Determine the (X, Y) coordinate at the center of the cell enclosing the given text.  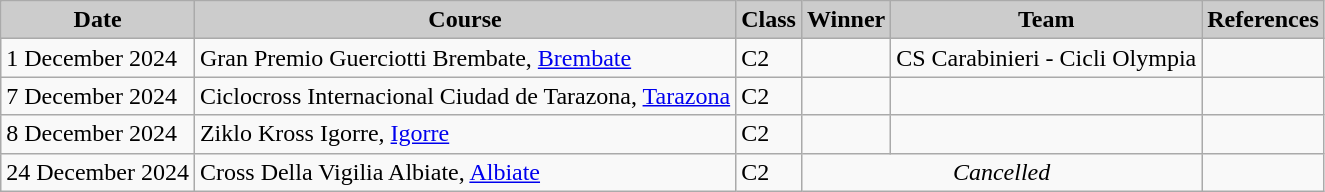
Ciclocross Internacional Ciudad de Tarazona, Tarazona (464, 96)
CS Carabinieri - Cicli Olympia (1046, 58)
Date (98, 20)
Cancelled (1001, 172)
24 December 2024 (98, 172)
Gran Premio Guerciotti Brembate, Brembate (464, 58)
Cross Della Vigilia Albiate, Albiate (464, 172)
Team (1046, 20)
Course (464, 20)
References (1264, 20)
Class (769, 20)
1 December 2024 (98, 58)
8 December 2024 (98, 134)
Winner (846, 20)
Ziklo Kross Igorre, Igorre (464, 134)
7 December 2024 (98, 96)
